Provide the [x, y] coordinate of the cell's center where the given text is located.  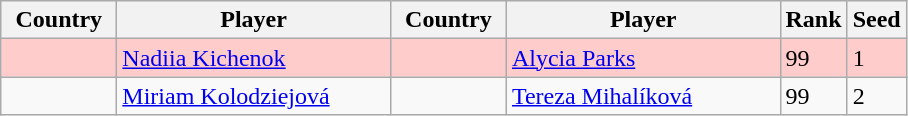
Rank [814, 20]
2 [876, 96]
Seed [876, 20]
Tereza Mihalíková [643, 96]
Alycia Parks [643, 58]
Nadiia Kichenok [254, 58]
Miriam Kolodziejová [254, 96]
1 [876, 58]
